Pinpoint the cell where the given text exists, returning its [X, Y] midpoint coordinate. 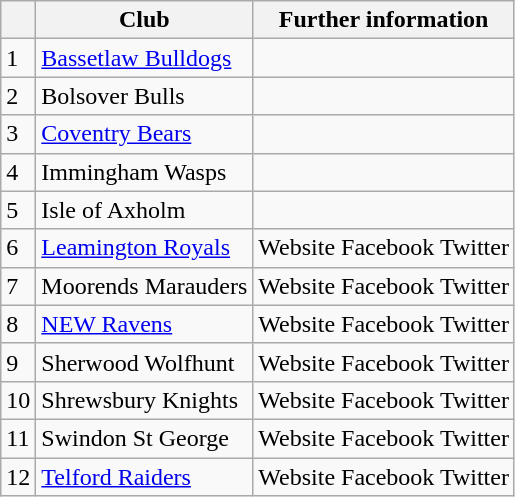
Coventry Bears [144, 134]
11 [18, 438]
12 [18, 477]
Bolsover Bulls [144, 96]
10 [18, 400]
8 [18, 324]
Sherwood Wolfhunt [144, 362]
3 [18, 134]
5 [18, 210]
1 [18, 58]
4 [18, 172]
Immingham Wasps [144, 172]
NEW Ravens [144, 324]
9 [18, 362]
6 [18, 248]
Telford Raiders [144, 477]
Bassetlaw Bulldogs [144, 58]
7 [18, 286]
Leamington Royals [144, 248]
Further information [384, 20]
Shrewsbury Knights [144, 400]
Isle of Axholm [144, 210]
2 [18, 96]
Club [144, 20]
Swindon St George [144, 438]
Moorends Marauders [144, 286]
